Scan for the cell matching the given text and deliver its (x, y) coordinate at center. 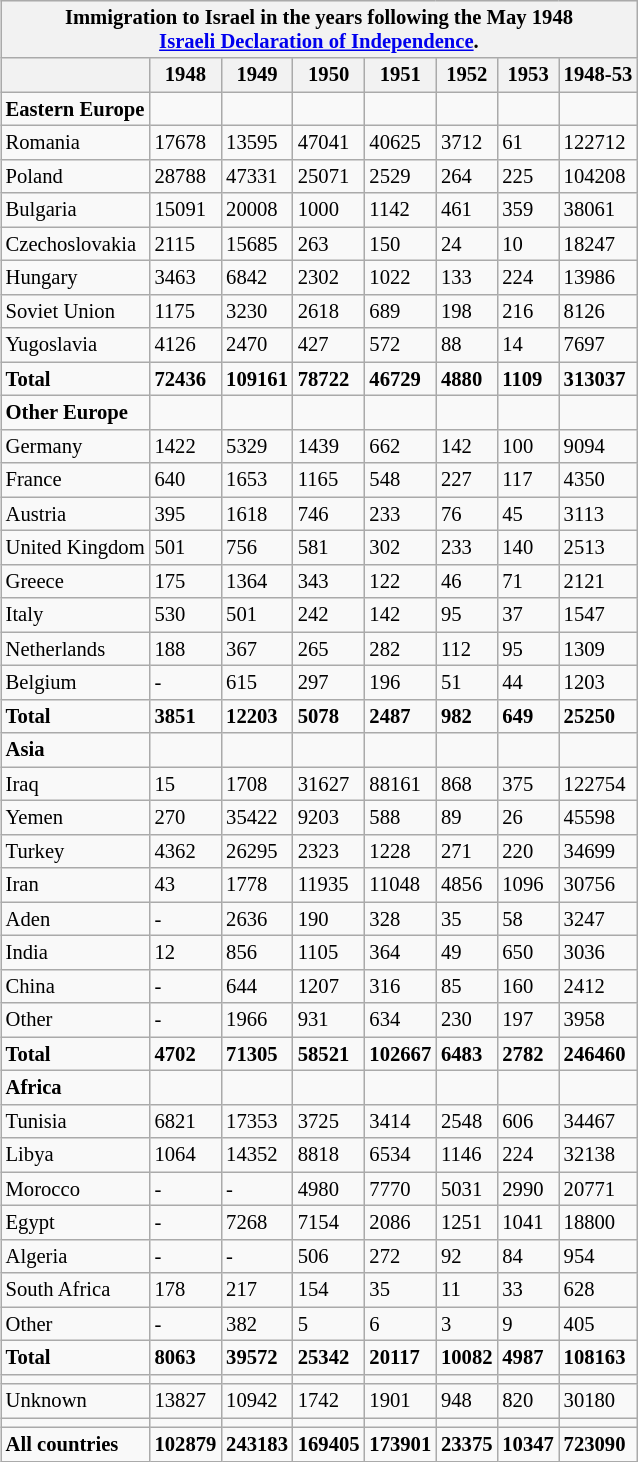
9094 (598, 446)
1309 (598, 649)
Soviet Union (76, 311)
Iraq (76, 784)
644 (257, 986)
2990 (528, 1189)
58 (528, 919)
25250 (598, 716)
530 (186, 615)
3 (466, 1324)
6821 (186, 1121)
25071 (329, 176)
4702 (186, 1054)
2782 (528, 1054)
9203 (329, 818)
5329 (257, 446)
11 (466, 1290)
581 (329, 548)
Algeria (76, 1256)
1742 (329, 1401)
5 (329, 1324)
3247 (598, 919)
11935 (329, 885)
20008 (257, 210)
2302 (329, 278)
1175 (186, 311)
282 (400, 649)
1439 (329, 446)
4126 (186, 345)
Morocco (76, 1189)
85 (466, 986)
4880 (466, 379)
405 (598, 1324)
178 (186, 1290)
634 (400, 1020)
2529 (400, 176)
588 (400, 818)
1364 (257, 581)
Italy (76, 615)
Egypt (76, 1223)
Eastern Europe (76, 109)
89 (466, 818)
Hungary (76, 278)
175 (186, 581)
150 (400, 244)
34699 (598, 851)
948 (466, 1401)
14 (528, 345)
5031 (466, 1189)
5078 (329, 716)
45598 (598, 818)
Asia (76, 750)
689 (400, 311)
1041 (528, 1223)
3414 (400, 1121)
30180 (598, 1401)
572 (400, 345)
1146 (466, 1155)
92 (466, 1256)
270 (186, 818)
South Africa (76, 1290)
1203 (598, 683)
Yemen (76, 818)
9 (528, 1324)
2618 (329, 311)
Turkey (76, 851)
746 (329, 514)
15 (186, 784)
1950 (329, 75)
548 (400, 480)
196 (400, 683)
220 (528, 851)
4362 (186, 851)
Romania (76, 143)
1618 (257, 514)
662 (400, 446)
1778 (257, 885)
39572 (257, 1358)
3230 (257, 311)
1109 (528, 379)
43 (186, 885)
13595 (257, 143)
Greece (76, 581)
395 (186, 514)
112 (466, 649)
8818 (329, 1155)
1165 (329, 480)
3036 (598, 953)
102667 (400, 1054)
11048 (400, 885)
2115 (186, 244)
427 (329, 345)
Immigration to Israel in the years following the May 1948 Israeli Declaration of Independence. (320, 29)
20117 (400, 1358)
34467 (598, 1121)
78722 (329, 379)
88161 (400, 784)
217 (257, 1290)
58521 (329, 1054)
100 (528, 446)
2121 (598, 581)
868 (466, 784)
United Kingdom (76, 548)
8126 (598, 311)
31627 (329, 784)
10942 (257, 1401)
Yugoslavia (76, 345)
49 (466, 953)
33 (528, 1290)
15091 (186, 210)
122 (400, 581)
982 (466, 716)
4987 (528, 1358)
76 (466, 514)
343 (329, 581)
628 (598, 1290)
7268 (257, 1223)
Germany (76, 446)
Tunisia (76, 1121)
316 (400, 986)
7770 (400, 1189)
37 (528, 615)
640 (186, 480)
84 (528, 1256)
Bulgaria (76, 210)
242 (329, 615)
271 (466, 851)
46 (466, 581)
3113 (598, 514)
375 (528, 784)
7154 (329, 1223)
122754 (598, 784)
40625 (400, 143)
1251 (466, 1223)
2086 (400, 1223)
160 (528, 986)
1422 (186, 446)
225 (528, 176)
756 (257, 548)
All countries (76, 1445)
198 (466, 311)
169405 (329, 1445)
Austria (76, 514)
243183 (257, 1445)
7697 (598, 345)
Czechoslovakia (76, 244)
328 (400, 919)
1000 (329, 210)
47331 (257, 176)
4980 (329, 1189)
1949 (257, 75)
India (76, 953)
12203 (257, 716)
12 (186, 953)
71 (528, 581)
302 (400, 548)
297 (329, 683)
3463 (186, 278)
61 (528, 143)
117 (528, 480)
10347 (528, 1445)
264 (466, 176)
649 (528, 716)
Aden (76, 919)
367 (257, 649)
133 (466, 278)
188 (186, 649)
1064 (186, 1155)
1952 (466, 75)
173901 (400, 1445)
4350 (598, 480)
1547 (598, 615)
1105 (329, 953)
Poland (76, 176)
154 (329, 1290)
25342 (329, 1358)
20771 (598, 1189)
2548 (466, 1121)
1096 (528, 885)
246460 (598, 1054)
102879 (186, 1445)
45 (528, 514)
2323 (329, 851)
313037 (598, 379)
15685 (257, 244)
France (76, 480)
4856 (466, 885)
72436 (186, 379)
931 (329, 1020)
30756 (598, 885)
104208 (598, 176)
3958 (598, 1020)
17678 (186, 143)
14352 (257, 1155)
Libya (76, 1155)
47041 (329, 143)
3712 (466, 143)
51 (466, 683)
1966 (257, 1020)
46729 (400, 379)
26295 (257, 851)
8063 (186, 1358)
216 (528, 311)
364 (400, 953)
10 (528, 244)
6483 (466, 1054)
Other Europe (76, 413)
230 (466, 1020)
461 (466, 210)
2636 (257, 919)
1951 (400, 75)
1953 (528, 75)
28788 (186, 176)
122712 (598, 143)
197 (528, 1020)
1948-53 (598, 75)
Unknown (76, 1401)
44 (528, 683)
140 (528, 548)
650 (528, 953)
856 (257, 953)
954 (598, 1256)
1022 (400, 278)
1948 (186, 75)
13827 (186, 1401)
23375 (466, 1445)
227 (466, 480)
382 (257, 1324)
2513 (598, 548)
18800 (598, 1223)
Belgium (76, 683)
1653 (257, 480)
71305 (257, 1054)
615 (257, 683)
6842 (257, 278)
190 (329, 919)
10082 (466, 1358)
2487 (400, 716)
265 (329, 649)
Africa (76, 1088)
18247 (598, 244)
1207 (329, 986)
723090 (598, 1445)
820 (528, 1401)
263 (329, 244)
35422 (257, 818)
3725 (329, 1121)
32138 (598, 1155)
2412 (598, 986)
109161 (257, 379)
38061 (598, 210)
1228 (400, 851)
3851 (186, 716)
17353 (257, 1121)
1142 (400, 210)
26 (528, 818)
24 (466, 244)
Iran (76, 885)
Netherlands (76, 649)
272 (400, 1256)
China (76, 986)
6 (400, 1324)
1901 (400, 1401)
13986 (598, 278)
6534 (400, 1155)
88 (466, 345)
506 (329, 1256)
606 (528, 1121)
1708 (257, 784)
108163 (598, 1358)
2470 (257, 345)
359 (528, 210)
